Pinpoint the cell where the given text exists, returning its (X, Y) midpoint coordinate. 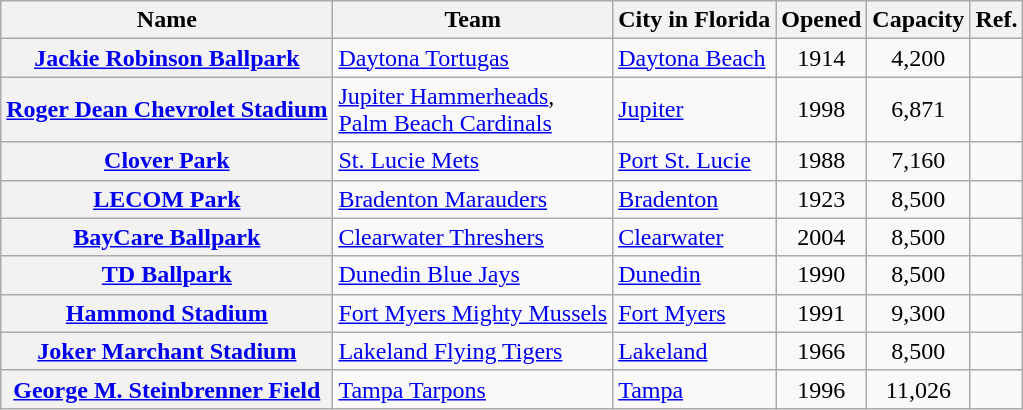
Clearwater (694, 237)
1914 (822, 58)
2004 (822, 237)
George M. Steinbrenner Field (167, 389)
Hammond Stadium (167, 313)
11,026 (918, 389)
Bradenton Marauders (473, 199)
Name (167, 20)
Jackie Robinson Ballpark (167, 58)
1923 (822, 199)
Daytona Tortugas (473, 58)
Fort Myers (694, 313)
Port St. Lucie (694, 161)
1990 (822, 275)
Joker Marchant Stadium (167, 351)
Ref. (996, 20)
Tampa (694, 389)
Clearwater Threshers (473, 237)
1966 (822, 351)
Lakeland (694, 351)
Lakeland Flying Tigers (473, 351)
Tampa Tarpons (473, 389)
TD Ballpark (167, 275)
9,300 (918, 313)
Team (473, 20)
1991 (822, 313)
1996 (822, 389)
City in Florida (694, 20)
Jupiter (694, 110)
Capacity (918, 20)
Dunedin Blue Jays (473, 275)
1988 (822, 161)
4,200 (918, 58)
Jupiter Hammerheads,Palm Beach Cardinals (473, 110)
1998 (822, 110)
St. Lucie Mets (473, 161)
Dunedin (694, 275)
BayCare Ballpark (167, 237)
6,871 (918, 110)
7,160 (918, 161)
LECOM Park (167, 199)
Fort Myers Mighty Mussels (473, 313)
Clover Park (167, 161)
Daytona Beach (694, 58)
Bradenton (694, 199)
Opened (822, 20)
Roger Dean Chevrolet Stadium (167, 110)
